From the cell containing the given text, extract its center point as (X, Y) coordinate. 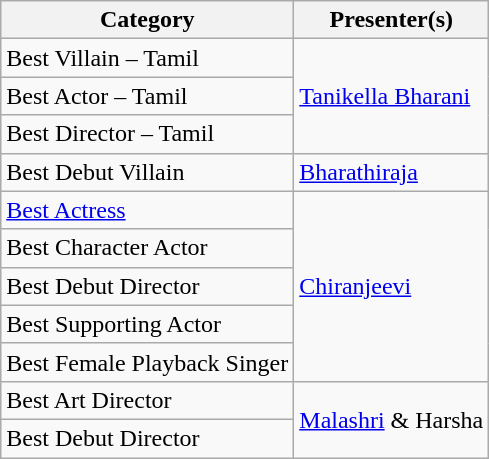
Best Actor – Tamil (148, 96)
Best Supporting Actor (148, 324)
Best Art Director (148, 400)
Best Character Actor (148, 248)
Bharathiraja (392, 172)
Best Debut Villain (148, 172)
Category (148, 20)
Tanikella Bharani (392, 96)
Chiranjeevi (392, 286)
Presenter(s) (392, 20)
Malashri & Harsha (392, 419)
Best Female Playback Singer (148, 362)
Best Director – Tamil (148, 134)
Best Actress (148, 210)
Best Villain – Tamil (148, 58)
